From the cell containing the given text, extract its center point as [x, y] coordinate. 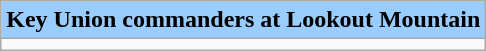
Key Union commanders at Lookout Mountain [244, 20]
